Extract the [X, Y] coordinate from the center of the cell holding the provided text.  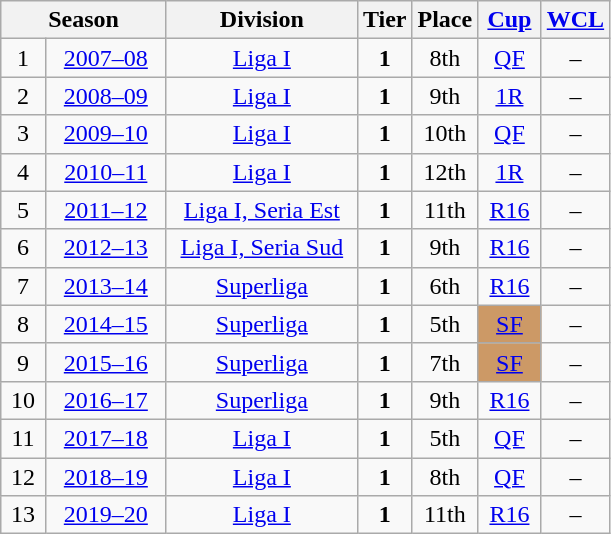
9 [24, 362]
5 [24, 210]
13 [24, 515]
Place [445, 20]
WCL [575, 20]
10th [445, 134]
3 [24, 134]
Tier [384, 20]
2009–10 [106, 134]
Season [84, 20]
11 [24, 438]
12th [445, 172]
2019–20 [106, 515]
8 [24, 324]
2008–09 [106, 96]
6 [24, 248]
Liga I, Seria Est [262, 210]
2011–12 [106, 210]
6th [445, 286]
2010–11 [106, 172]
2014–15 [106, 324]
2013–14 [106, 286]
2015–16 [106, 362]
Cup [510, 20]
2016–17 [106, 400]
4 [24, 172]
7 [24, 286]
2 [24, 96]
2018–19 [106, 477]
Liga I, Seria Sud [262, 248]
12 [24, 477]
2007–08 [106, 58]
2017–18 [106, 438]
10 [24, 400]
Division [262, 20]
2012–13 [106, 248]
7th [445, 362]
